Scan for the cell matching the given text and deliver its (x, y) coordinate at center. 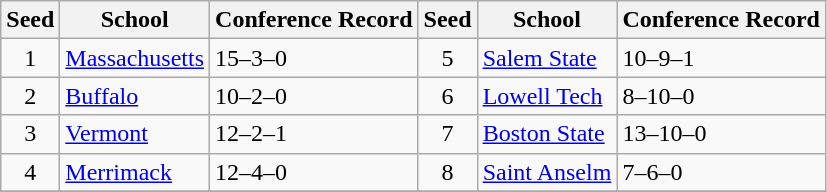
Vermont (135, 134)
5 (448, 58)
10–9–1 (722, 58)
2 (30, 96)
6 (448, 96)
8–10–0 (722, 96)
3 (30, 134)
10–2–0 (314, 96)
12–2–1 (314, 134)
Boston State (547, 134)
12–4–0 (314, 172)
Buffalo (135, 96)
1 (30, 58)
Saint Anselm (547, 172)
7–6–0 (722, 172)
13–10–0 (722, 134)
Salem State (547, 58)
Massachusetts (135, 58)
7 (448, 134)
Merrimack (135, 172)
4 (30, 172)
8 (448, 172)
15–3–0 (314, 58)
Lowell Tech (547, 96)
